Determine the [x, y] coordinate at the center of the cell enclosing the given text.  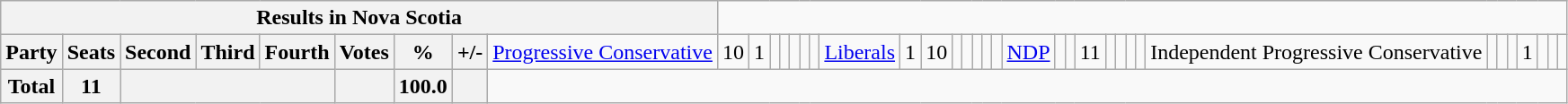
Progressive Conservative [603, 52]
Seats [91, 52]
Third [228, 52]
Second [158, 52]
+/- [469, 52]
100.0 [422, 86]
Liberals [860, 52]
Results in Nova Scotia [359, 18]
NDP [1028, 52]
Fourth [297, 52]
Independent Progressive Conservative [1316, 52]
Party [31, 52]
Total [31, 86]
% [422, 52]
Votes [364, 52]
